Return [X, Y] of the center of cell containing provided text 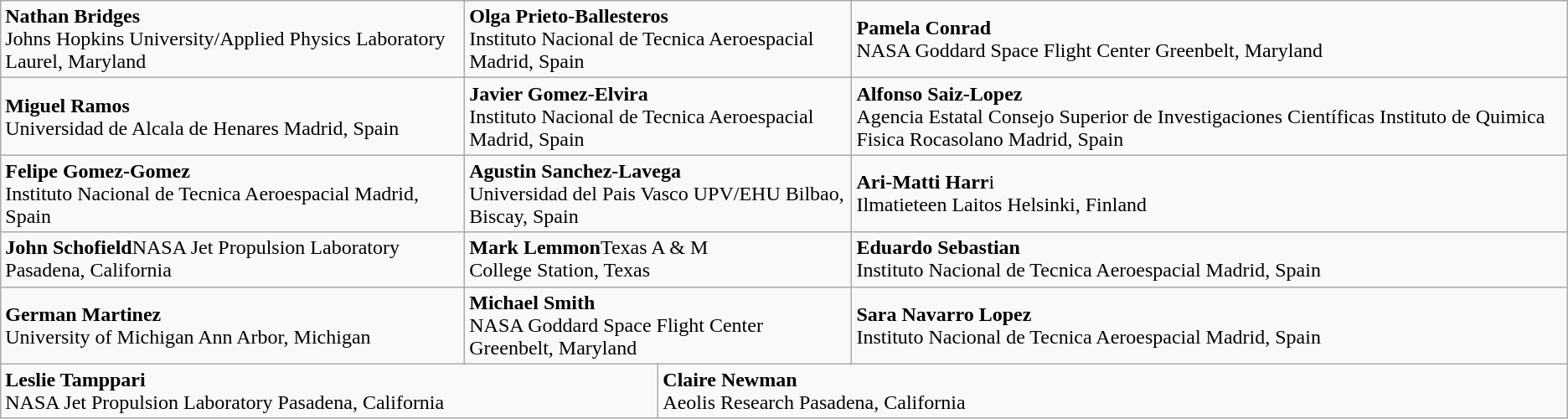
Claire NewmanAeolis Research Pasadena, California [1112, 391]
Alfonso Saiz-LopezAgencia Estatal Consejo Superior de Investigaciones Científicas Instituto de Quimica Fisica Rocasolano Madrid, Spain [1210, 116]
Pamela ConradNASA Goddard Space Flight Center Greenbelt, Maryland [1210, 39]
Agustin Sanchez-LavegaUniversidad del Pais Vasco UPV/EHU Bilbao, Biscay, Spain [658, 194]
Sara Navarro LopezInstituto Nacional de Tecnica Aeroespacial Madrid, Spain [1210, 325]
Eduardo SebastianInstituto Nacional de Tecnica Aeroespacial Madrid, Spain [1210, 260]
Javier Gomez-ElviraInstituto Nacional de Tecnica Aeroespacial Madrid, Spain [658, 116]
Olga Prieto-BallesterosInstituto Nacional de Tecnica Aeroespacial Madrid, Spain [658, 39]
Leslie TamppariNASA Jet Propulsion Laboratory Pasadena, California [330, 391]
Nathan BridgesJohns Hopkins University/Applied Physics Laboratory Laurel, Maryland [233, 39]
John SchofieldNASA Jet Propulsion LaboratoryPasadena, California [233, 260]
Michael SmithNASA Goddard Space Flight Center Greenbelt, Maryland [658, 325]
Miguel RamosUniversidad de Alcala de Henares Madrid, Spain [233, 116]
German MartinezUniversity of Michigan Ann Arbor, Michigan [233, 325]
Mark LemmonTexas A & MCollege Station, Texas [658, 260]
Felipe Gomez-GomezInstituto Nacional de Tecnica Aeroespacial Madrid, Spain [233, 194]
Ari-Matti HarriIlmatieteen Laitos Helsinki, Finland [1210, 194]
